Scan for the cell matching the given text and deliver its [X, Y] coordinate at center. 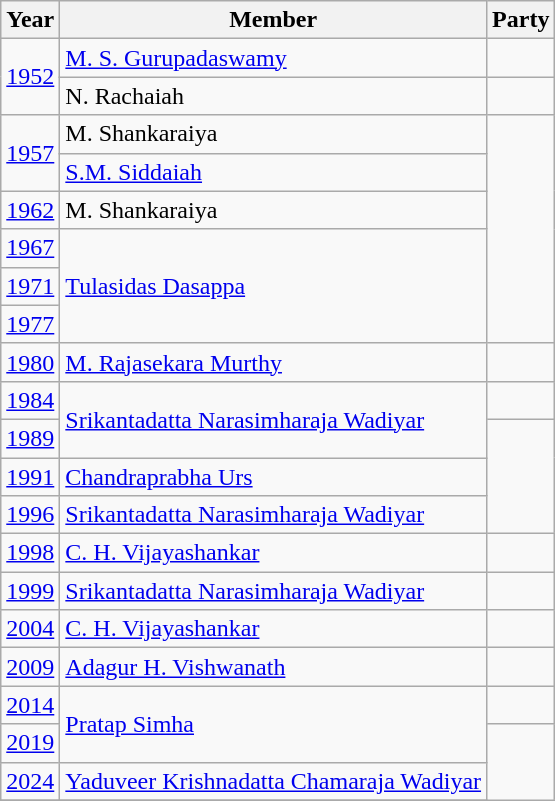
2004 [30, 629]
Year [30, 20]
1977 [30, 324]
1952 [30, 77]
Pratap Simha [274, 724]
Member [274, 20]
M. Rajasekara Murthy [274, 362]
1957 [30, 153]
1962 [30, 210]
Adagur H. Vishwanath [274, 667]
Yaduveer Krishnadatta Chamaraja Wadiyar [274, 781]
Party [521, 20]
1996 [30, 515]
1971 [30, 286]
2024 [30, 781]
Chandraprabha Urs [274, 477]
M. S. Gurupadaswamy [274, 58]
2014 [30, 705]
N. Rachaiah [274, 96]
2019 [30, 743]
S.M. Siddaiah [274, 172]
Tulasidas Dasappa [274, 286]
1991 [30, 477]
1999 [30, 591]
1998 [30, 553]
1984 [30, 400]
1989 [30, 438]
1967 [30, 248]
1980 [30, 362]
2009 [30, 667]
